Pinpoint the cell where the given text exists, returning its [X, Y] midpoint coordinate. 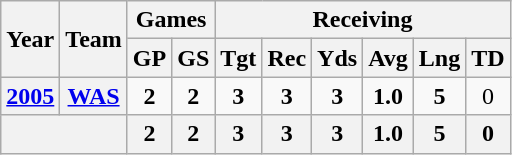
Rec [287, 58]
Team [94, 39]
Receiving [362, 20]
Year [30, 39]
Tgt [238, 58]
Games [170, 20]
Yds [338, 58]
Lng [439, 58]
TD [488, 58]
Avg [388, 58]
GS [194, 58]
GP [149, 58]
2005 [30, 96]
WAS [94, 96]
